From the cell containing the given text, extract its center point as (X, Y) coordinate. 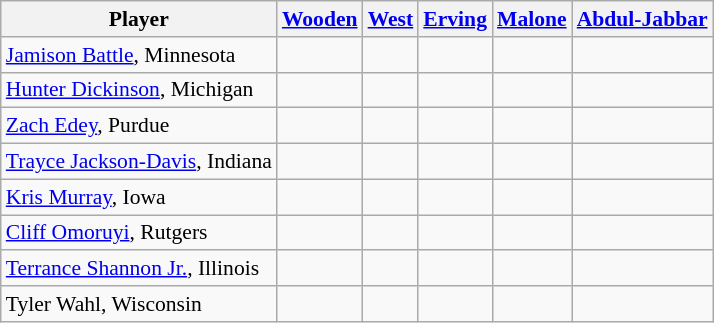
Hunter Dickinson, Michigan (139, 90)
Tyler Wahl, Wisconsin (139, 304)
Player (139, 19)
Terrance Shannon Jr., Illinois (139, 269)
Erving (455, 19)
Wooden (320, 19)
Malone (532, 19)
Abdul-Jabbar (642, 19)
Jamison Battle, Minnesota (139, 55)
Zach Edey, Purdue (139, 126)
Cliff Omoruyi, Rutgers (139, 233)
Trayce Jackson-Davis, Indiana (139, 162)
West (391, 19)
Kris Murray, Iowa (139, 197)
